Search for the cell housing the specified text and yield its (x, y) center coordinate. 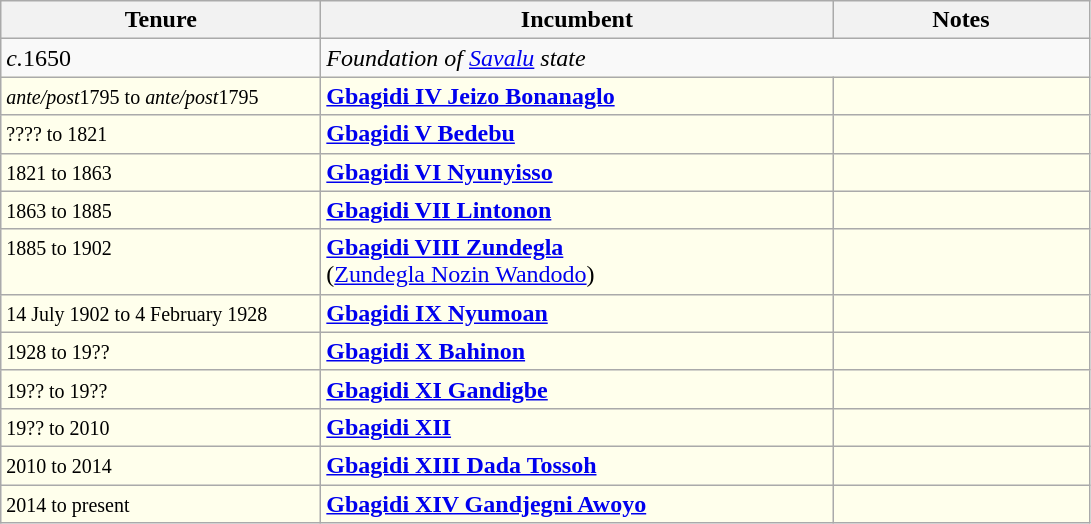
1885 to 1902 (161, 262)
Gbagidi VI Nyunyisso (577, 172)
14 July 1902 to 4 February 1928 (161, 313)
Foundation of Savalu state (705, 58)
2010 to 2014 (161, 465)
Gbagidi X Bahinon (577, 351)
ante/post1795 to ante/post1795 (161, 96)
Tenure (161, 20)
1928 to 19?? (161, 351)
1863 to 1885 (161, 210)
Gbagidi XIII Dada Tossoh (577, 465)
19?? to 19?? (161, 389)
Gbagidi V Bedebu (577, 134)
Gbagidi IX Nyumoan (577, 313)
2014 to present (161, 503)
Gbagidi VII Lintonon (577, 210)
Incumbent (577, 20)
Notes (961, 20)
1821 to 1863 (161, 172)
Gbagidi XIV Gandjegni Awoyo (577, 503)
c.1650 (161, 58)
19?? to 2010 (161, 427)
Gbagidi XII (577, 427)
Gbagidi XI Gandigbe (577, 389)
???? to 1821 (161, 134)
Gbagidi IV Jeizo Bonanaglo (577, 96)
Gbagidi VIII Zundegla(Zundegla Nozin Wandodo) (577, 262)
